Capture the cell that displays the provided text and extract its [x, y] central coordinate. 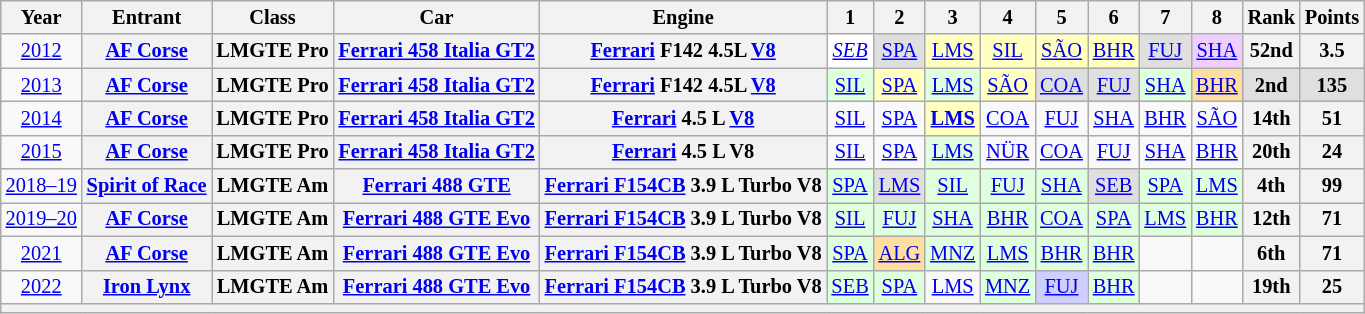
Car [437, 17]
ALG [900, 253]
2021 [42, 253]
24 [1332, 152]
7 [1165, 17]
NÜR [1008, 152]
5 [1062, 17]
8 [1217, 17]
1 [850, 17]
6th [1272, 253]
19th [1272, 287]
2015 [42, 152]
3.5 [1332, 51]
99 [1332, 186]
12th [1272, 219]
Points [1332, 17]
2012 [42, 51]
2 [900, 17]
52nd [1272, 51]
4 [1008, 17]
2013 [42, 85]
Iron Lynx [147, 287]
Rank [1272, 17]
Year [42, 17]
2019–20 [42, 219]
135 [1332, 85]
2018–19 [42, 186]
Entrant [147, 17]
Class [273, 17]
2014 [42, 118]
Engine [684, 17]
Spirit of Race [147, 186]
14th [1272, 118]
4th [1272, 186]
51 [1332, 118]
25 [1332, 287]
2nd [1272, 85]
6 [1114, 17]
3 [952, 17]
2022 [42, 287]
Ferrari 488 GTE [437, 186]
20th [1272, 152]
